Determine the [X, Y] coordinate at the center of the cell enclosing the given text.  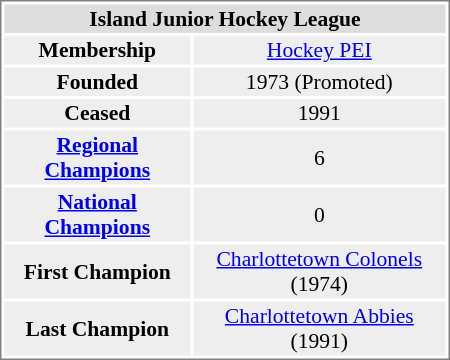
Island Junior Hockey League [224, 18]
Charlottetown Colonels (1974) [319, 271]
Last Champion [97, 329]
Ceased [97, 113]
1991 [319, 113]
Hockey PEI [319, 50]
National Champions [97, 215]
Regional Champions [97, 157]
Charlottetown Abbies (1991) [319, 329]
1973 (Promoted) [319, 82]
0 [319, 215]
Founded [97, 82]
6 [319, 157]
Membership [97, 50]
First Champion [97, 271]
